Capture the cell that displays the provided text and extract its [x, y] central coordinate. 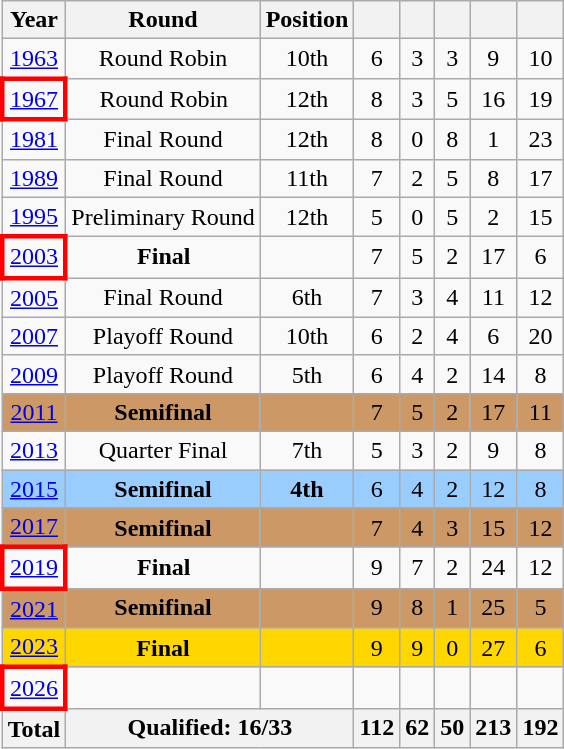
5th [307, 374]
1967 [34, 98]
2026 [34, 688]
16 [494, 98]
2017 [34, 528]
2015 [34, 489]
24 [494, 568]
Qualified: 16/33 [210, 728]
192 [540, 728]
2021 [34, 608]
Quarter Final [163, 450]
2003 [34, 258]
2009 [34, 374]
1981 [34, 139]
25 [494, 608]
50 [452, 728]
11th [307, 178]
2013 [34, 450]
Preliminary Round [163, 217]
2019 [34, 568]
20 [540, 336]
2011 [34, 412]
112 [377, 728]
7th [307, 450]
10 [540, 59]
Position [307, 20]
2023 [34, 648]
27 [494, 648]
4th [307, 489]
1989 [34, 178]
2005 [34, 298]
Total [34, 728]
Year [34, 20]
1963 [34, 59]
23 [540, 139]
213 [494, 728]
19 [540, 98]
14 [494, 374]
62 [418, 728]
1995 [34, 217]
2007 [34, 336]
Round [163, 20]
6th [307, 298]
